Determine the [X, Y] coordinate at the center of the cell enclosing the given text.  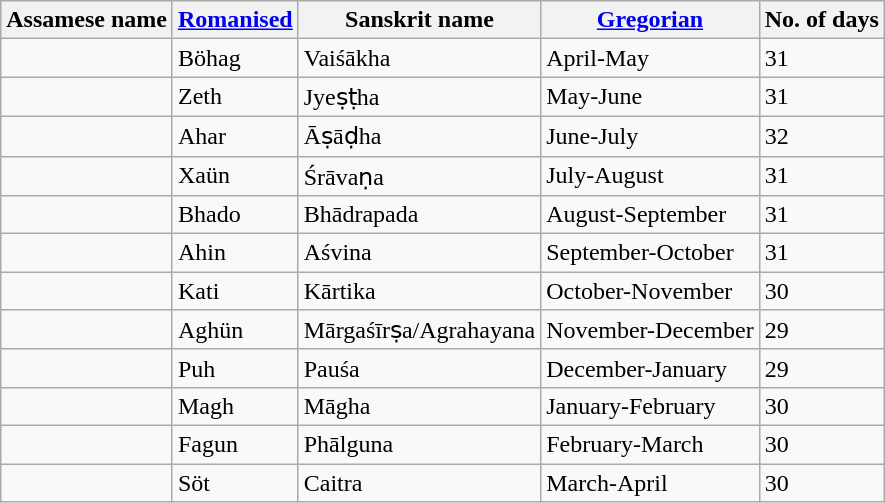
Phālguna [420, 444]
November-December [650, 330]
Zeth [235, 97]
July-August [650, 176]
Jyeṣṭha [420, 97]
Māgha [420, 406]
Aśvina [420, 253]
Puh [235, 368]
Assamese name [87, 20]
Sanskrit name [420, 20]
Bhado [235, 215]
Söt [235, 483]
Bhādrapada [420, 215]
August-September [650, 215]
Kati [235, 291]
June-July [650, 136]
Vaiśākha [420, 58]
Ahar [235, 136]
Fagun [235, 444]
No. of days [822, 20]
October-November [650, 291]
Gregorian [650, 20]
April-May [650, 58]
January-February [650, 406]
Böhag [235, 58]
December-January [650, 368]
32 [822, 136]
Magh [235, 406]
Aghün [235, 330]
Ahin [235, 253]
Śrāvaṇa [420, 176]
February-March [650, 444]
Xaün [235, 176]
Kārtika [420, 291]
Caitra [420, 483]
Āṣāḍha [420, 136]
May-June [650, 97]
Mārgaśīrṣa/Agrahayana [420, 330]
Pauśa [420, 368]
Romanised [235, 20]
March-April [650, 483]
September-October [650, 253]
